Detect which cell encompasses the target text, then output its (X, Y) center coordinate. 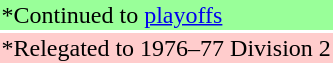
*Continued to playoffs (166, 15)
*Relegated to 1976–77 Division 2 (166, 48)
